Identify which cell holds the provided text, then report its [x, y] central coordinate. 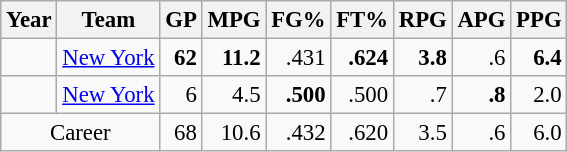
Career [80, 133]
3.5 [422, 133]
.432 [298, 133]
Year [29, 20]
MPG [234, 20]
Team [108, 20]
.431 [298, 58]
RPG [422, 20]
68 [181, 133]
.624 [362, 58]
.7 [422, 95]
4.5 [234, 95]
.620 [362, 133]
3.8 [422, 58]
PPG [539, 20]
FT% [362, 20]
FG% [298, 20]
.8 [482, 95]
11.2 [234, 58]
APG [482, 20]
GP [181, 20]
10.6 [234, 133]
6.0 [539, 133]
62 [181, 58]
2.0 [539, 95]
6.4 [539, 58]
6 [181, 95]
